Provide the (x, y) coordinate of the cell's center where the given text is located.  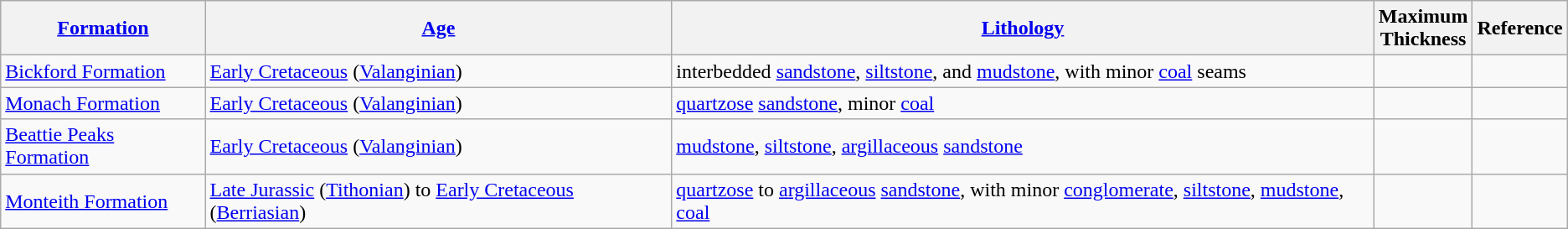
Lithology (1023, 29)
Age (439, 29)
Formation (103, 29)
Monach Formation (103, 103)
Beattie Peaks Formation (103, 146)
Late Jurassic (Tithonian) to Early Cretaceous (Berriasian) (439, 201)
Bickford Formation (103, 71)
quartzose to argillaceous sandstone, with minor conglomerate, siltstone, mudstone, coal (1023, 201)
mudstone, siltstone, argillaceous sandstone (1023, 146)
interbedded sandstone, siltstone, and mudstone, with minor coal seams (1023, 71)
quartzose sandstone, minor coal (1023, 103)
Monteith Formation (103, 201)
Reference (1519, 29)
MaximumThickness (1423, 29)
